Locate the cell with the specified text and output its [X, Y] center coordinate. 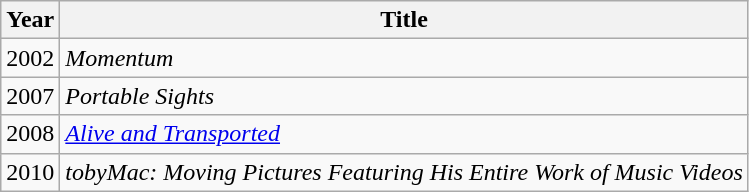
Title [404, 20]
2002 [30, 58]
2008 [30, 134]
Momentum [404, 58]
Portable Sights [404, 96]
Alive and Transported [404, 134]
2010 [30, 172]
tobyMac: Moving Pictures Featuring His Entire Work of Music Videos [404, 172]
Year [30, 20]
2007 [30, 96]
